For the text-containing cell, return its midpoint in [x, y] coordinate format. 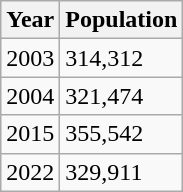
2003 [30, 58]
2015 [30, 134]
2004 [30, 96]
314,312 [122, 58]
355,542 [122, 134]
Year [30, 20]
Population [122, 20]
329,911 [122, 172]
2022 [30, 172]
321,474 [122, 96]
